Extract the [x, y] coordinate from the center of the cell holding the provided text.  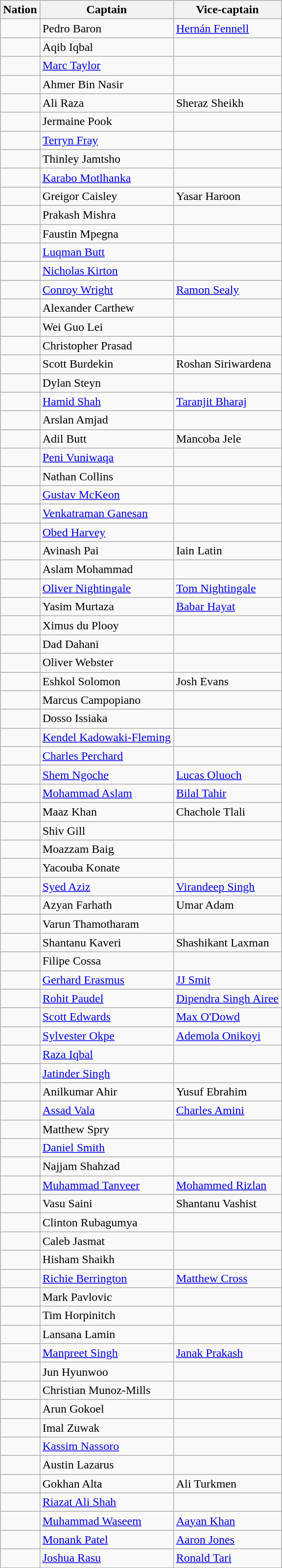
Daniel Smith [107, 1148]
Ali Turkmen [227, 1484]
Hisham Shaikh [107, 1260]
Ademola Onikoyi [227, 1036]
Pedro Baron [107, 28]
Joshua Rasu [107, 1558]
Umar Adam [227, 905]
Raza Iqbal [107, 1054]
Babar Hayat [227, 607]
Sylvester Okpe [107, 1036]
Dosso Issiaka [107, 719]
Iain Latin [227, 551]
Shem Ngoche [107, 774]
Captain [107, 10]
Avinash Pai [107, 551]
Conroy Wright [107, 290]
Roshan Siriwardena [227, 364]
Nathan Collins [107, 476]
Josh Evans [227, 681]
Max O'Dowd [227, 1017]
Adil Butt [107, 439]
Oliver Nightingale [107, 588]
Arslan Amjad [107, 420]
Aaron Jones [227, 1540]
Wei Guo Lei [107, 327]
Karabo Motlhanka [107, 177]
Mark Pavlovic [107, 1297]
Jatinder Singh [107, 1073]
Maaz Khan [107, 812]
Nation [20, 10]
Gerhard Erasmus [107, 980]
Muhammad Waseem [107, 1521]
Peni Vuniwaqa [107, 457]
Mancoba Jele [227, 439]
Kendel Kadowaki-Fleming [107, 737]
Moazzam Baig [107, 849]
Ali Raza [107, 103]
Shiv Gill [107, 831]
Shantanu Kaveri [107, 943]
Thinley Jamtsho [107, 159]
Prakash Mishra [107, 215]
Bilal Tahir [227, 793]
Hamid Shah [107, 401]
Jun Hyunwoo [107, 1371]
Azyan Farhath [107, 905]
Syed Aziz [107, 887]
Anilkumar Ahir [107, 1092]
Richie Berrington [107, 1278]
Aqib Iqbal [107, 47]
Scott Edwards [107, 1017]
Christian Munoz-Mills [107, 1390]
Oliver Webster [107, 663]
Najjam Shahzad [107, 1167]
Hernán Fennell [227, 28]
Arun Gokoel [107, 1409]
Marc Taylor [107, 66]
Gokhan Alta [107, 1484]
Chachole Tlali [227, 812]
Clinton Rubagumya [107, 1222]
Lucas Oluoch [227, 774]
Mohammed Rizlan [227, 1185]
Austin Lazarus [107, 1465]
Matthew Cross [227, 1278]
Scott Burdekin [107, 364]
Vice-captain [227, 10]
Charles Amini [227, 1110]
Tim Horpinitch [107, 1316]
Taranjit Bharaj [227, 401]
Marcus Campopiano [107, 700]
Dad Dahani [107, 644]
Sheraz Sheikh [227, 103]
Tom Nightingale [227, 588]
Venkatraman Ganesan [107, 513]
Janak Prakash [227, 1353]
Caleb Jasmat [107, 1241]
Monank Patel [107, 1540]
Ximus du Plooy [107, 625]
JJ Smit [227, 980]
Lansana Lamin [107, 1334]
Aslam Mohammad [107, 570]
Kassim Nassoro [107, 1446]
Filipe Cossa [107, 961]
Imal Zuwak [107, 1428]
Vasu Saini [107, 1204]
Riazat Ali Shah [107, 1502]
Yusuf Ebrahim [227, 1092]
Yacouba Konate [107, 868]
Dipendra Singh Airee [227, 998]
Dylan Steyn [107, 383]
Matthew Spry [107, 1129]
Ramon Sealy [227, 290]
Yasim Murtaza [107, 607]
Christopher Prasad [107, 346]
Yasar Haroon [227, 196]
Assad Vala [107, 1110]
Rohit Paudel [107, 998]
Alexander Carthew [107, 308]
Terryn Fray [107, 140]
Shantanu Vashist [227, 1204]
Gustav McKeon [107, 495]
Luqman Butt [107, 252]
Shashikant Laxman [227, 943]
Aayan Khan [227, 1521]
Greigor Caisley [107, 196]
Faustin Mpegna [107, 234]
Ahmer Bin Nasir [107, 84]
Nicholas Kirton [107, 271]
Manpreet Singh [107, 1353]
Jermaine Pook [107, 122]
Eshkol Solomon [107, 681]
Muhammad Tanveer [107, 1185]
Ronald Tari [227, 1558]
Charles Perchard [107, 756]
Obed Harvey [107, 532]
Virandeep Singh [227, 887]
Varun Thamotharam [107, 924]
Mohammad Aslam [107, 793]
